From the cell containing the given text, extract its center point as (x, y) coordinate. 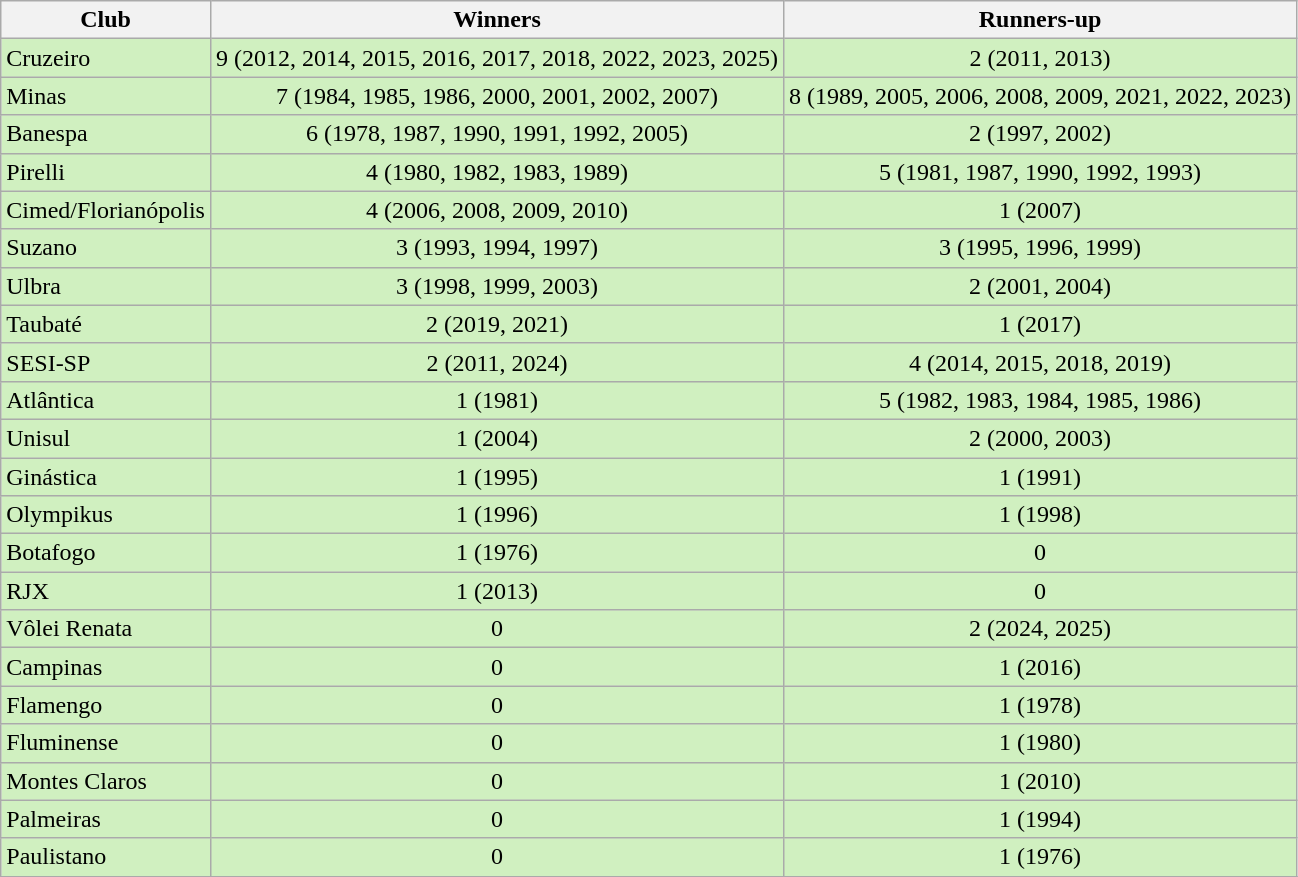
2 (2011, 2013) (1040, 58)
Unisul (106, 438)
4 (1980, 1982, 1983, 1989) (496, 172)
4 (2006, 2008, 2009, 2010) (496, 210)
Minas (106, 96)
2 (2024, 2025) (1040, 629)
Runners-up (1040, 20)
7 (1984, 1985, 1986, 2000, 2001, 2002, 2007) (496, 96)
1 (1998) (1040, 515)
Banespa (106, 134)
3 (1995, 1996, 1999) (1040, 248)
4 (2014, 2015, 2018, 2019) (1040, 362)
1 (1996) (496, 515)
Montes Claros (106, 781)
2 (2011, 2024) (496, 362)
Pirelli (106, 172)
Palmeiras (106, 819)
Cruzeiro (106, 58)
Paulistano (106, 857)
RJX (106, 591)
2 (2000, 2003) (1040, 438)
Campinas (106, 667)
Botafogo (106, 553)
Olympikus (106, 515)
Vôlei Renata (106, 629)
1 (1991) (1040, 477)
Ulbra (106, 286)
2 (1997, 2002) (1040, 134)
6 (1978, 1987, 1990, 1991, 1992, 2005) (496, 134)
1 (2016) (1040, 667)
Cimed/Florianópolis (106, 210)
5 (1982, 1983, 1984, 1985, 1986) (1040, 400)
Winners (496, 20)
1 (1978) (1040, 705)
Suzano (106, 248)
Fluminense (106, 743)
Flamengo (106, 705)
Atlântica (106, 400)
1 (1995) (496, 477)
3 (1993, 1994, 1997) (496, 248)
2 (2001, 2004) (1040, 286)
8 (1989, 2005, 2006, 2008, 2009, 2021, 2022, 2023) (1040, 96)
1 (2007) (1040, 210)
9 (2012, 2014, 2015, 2016, 2017, 2018, 2022, 2023, 2025) (496, 58)
1 (1980) (1040, 743)
1 (1994) (1040, 819)
1 (1981) (496, 400)
1 (2010) (1040, 781)
1 (2017) (1040, 324)
Taubaté (106, 324)
5 (1981, 1987, 1990, 1992, 1993) (1040, 172)
3 (1998, 1999, 2003) (496, 286)
1 (2013) (496, 591)
Club (106, 20)
SESI-SP (106, 362)
Ginástica (106, 477)
1 (2004) (496, 438)
2 (2019, 2021) (496, 324)
